Pinpoint the cell where the given text exists, returning its [x, y] midpoint coordinate. 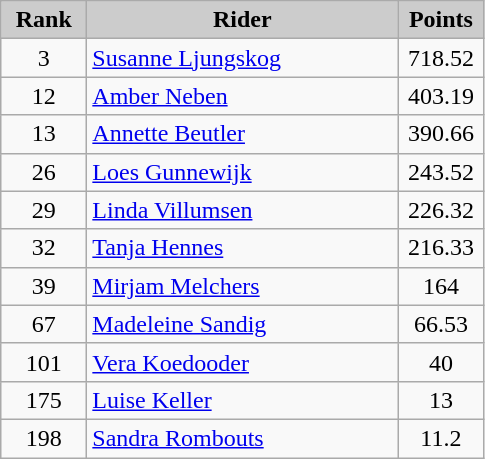
Linda Villumsen [242, 210]
26 [44, 172]
Mirjam Melchers [242, 286]
Vera Koedooder [242, 362]
3 [44, 58]
403.19 [441, 96]
390.66 [441, 134]
Amber Neben [242, 96]
Sandra Rombouts [242, 438]
226.32 [441, 210]
Annette Beutler [242, 134]
40 [441, 362]
175 [44, 400]
66.53 [441, 324]
Susanne Ljungskog [242, 58]
Rank [44, 20]
12 [44, 96]
216.33 [441, 248]
11.2 [441, 438]
67 [44, 324]
101 [44, 362]
32 [44, 248]
198 [44, 438]
164 [441, 286]
243.52 [441, 172]
29 [44, 210]
Loes Gunnewijk [242, 172]
Tanja Hennes [242, 248]
718.52 [441, 58]
Rider [242, 20]
39 [44, 286]
Madeleine Sandig [242, 324]
Luise Keller [242, 400]
Points [441, 20]
